Find where the given text appears and provide that cell's center as (X, Y) coordinate. 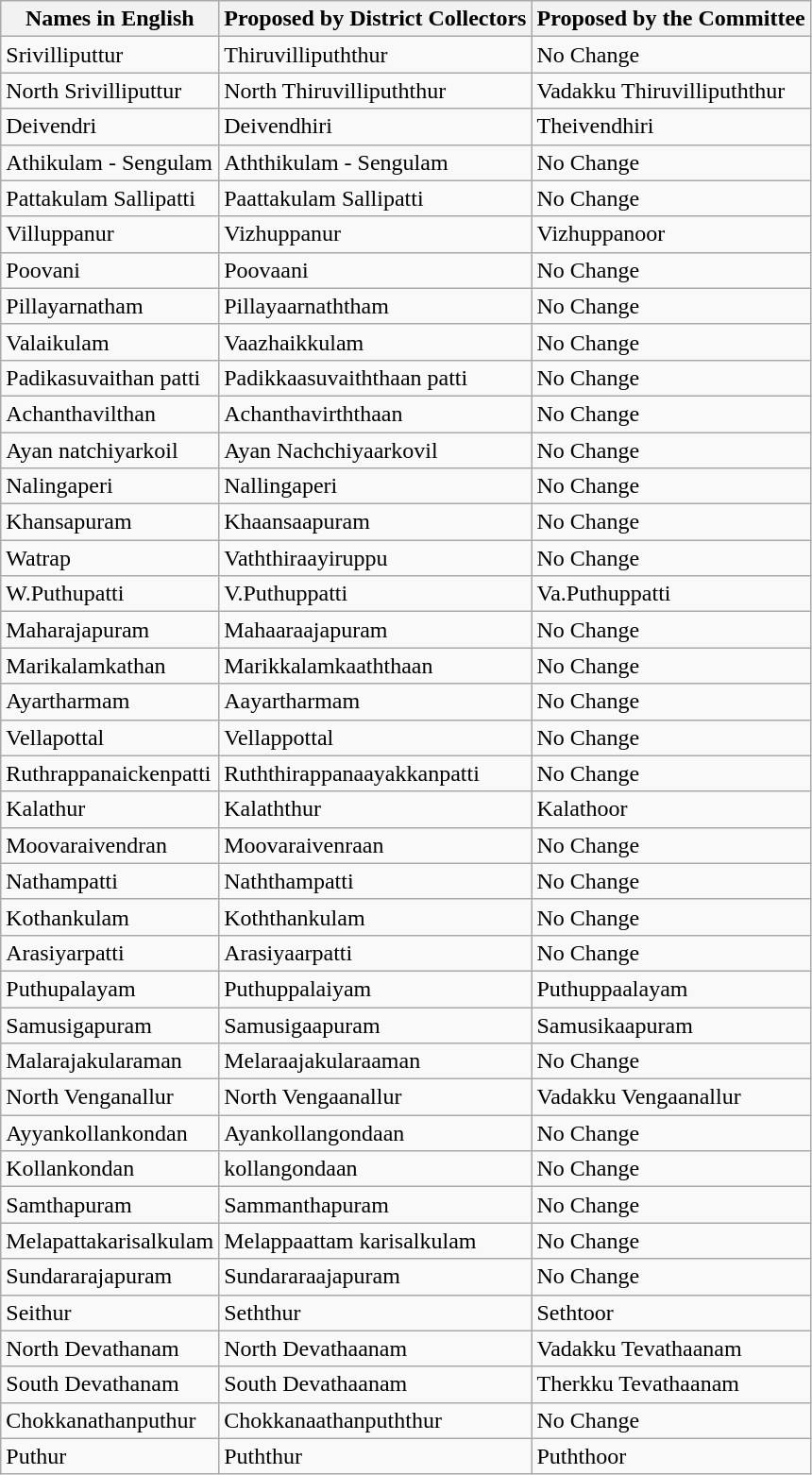
Melapattakarisalkulam (110, 1241)
Sammanthapuram (376, 1205)
Samusigaapuram (376, 1025)
Deivendhiri (376, 127)
Thiruvillipuththur (376, 55)
North Devathaanam (376, 1348)
Puththoor (670, 1456)
Samusigapuram (110, 1025)
Arasiyarpatti (110, 953)
Sethtoor (670, 1313)
Maharajapuram (110, 630)
Vellapottal (110, 737)
North Thiruvillipuththur (376, 91)
Vadakku Vengaanallur (670, 1097)
Vizhuppanoor (670, 234)
Vaazhaikkulam (376, 342)
Kalathur (110, 809)
South Devathanam (110, 1384)
Achanthavilthan (110, 414)
Puthuppaalayam (670, 989)
Khansapuram (110, 522)
Va.Puthuppatti (670, 594)
Proposed by District Collectors (376, 19)
Vaththiraayiruppu (376, 558)
Aththikulam - Sengulam (376, 162)
Pattakulam Sallipatti (110, 198)
kollangondaan (376, 1169)
Vadakku Tevathaanam (670, 1348)
Melappaattam karisalkulam (376, 1241)
Watrap (110, 558)
Pillayaarnaththam (376, 306)
Achanthavirththaan (376, 414)
Chokkanathanputhur (110, 1420)
Puthuppalaiyam (376, 989)
Arasiyaarpatti (376, 953)
Marikalamkathan (110, 666)
Poovaani (376, 270)
Srivilliputtur (110, 55)
Moovaraivenraan (376, 845)
Vellappottal (376, 737)
Kollankondan (110, 1169)
Padikasuvaithan patti (110, 378)
Ayartharmam (110, 702)
Names in English (110, 19)
Chokkanaathanpuththur (376, 1420)
Malarajakularaman (110, 1061)
Ayankollangondaan (376, 1133)
Seithur (110, 1313)
Villuppanur (110, 234)
Samusikaapuram (670, 1025)
Aayartharmam (376, 702)
Nathampatti (110, 881)
Deivendri (110, 127)
Padikkaasuvaiththaan patti (376, 378)
Nallingaperi (376, 486)
Vizhuppanur (376, 234)
Sundararajapuram (110, 1277)
Samthapuram (110, 1205)
North Vengaanallur (376, 1097)
Seththur (376, 1313)
Theivendhiri (670, 127)
Ayan Nachchiyaarkovil (376, 450)
Khaansaapuram (376, 522)
Kalathoor (670, 809)
Ayyankollankondan (110, 1133)
Puthupalayam (110, 989)
Vadakku Thiruvillipuththur (670, 91)
W.Puthupatti (110, 594)
Puthur (110, 1456)
Ayan natchiyarkoil (110, 450)
V.Puthuppatti (376, 594)
South Devathaanam (376, 1384)
Athikulam - Sengulam (110, 162)
Therkku Tevathaanam (670, 1384)
Koththankulam (376, 917)
Kothankulam (110, 917)
Marikkalamkaaththaan (376, 666)
Valaikulam (110, 342)
Ruthrappanaickenpatti (110, 773)
Melaraajakularaaman (376, 1061)
Puththur (376, 1456)
Paattakulam Sallipatti (376, 198)
North Srivilliputtur (110, 91)
Moovaraivendran (110, 845)
Ruththirappanaayakkanpatti (376, 773)
Sundararaajapuram (376, 1277)
North Devathanam (110, 1348)
Proposed by the Committee (670, 19)
Mahaaraajapuram (376, 630)
Poovani (110, 270)
Naththampatti (376, 881)
North Venganallur (110, 1097)
Nalingaperi (110, 486)
Pillayarnatham (110, 306)
Kalaththur (376, 809)
